From the cell containing the given text, extract its center point as [x, y] coordinate. 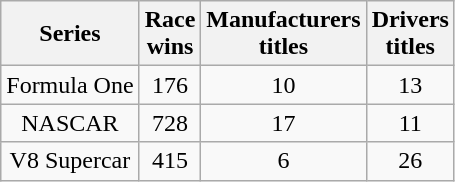
26 [410, 161]
13 [410, 85]
6 [284, 161]
415 [170, 161]
11 [410, 123]
Race wins [170, 34]
Manufacturers titles [284, 34]
728 [170, 123]
NASCAR [70, 123]
10 [284, 85]
Series [70, 34]
Formula One [70, 85]
V8 Supercar [70, 161]
17 [284, 123]
176 [170, 85]
Drivers titles [410, 34]
